Capture the cell that displays the provided text and extract its [X, Y] central coordinate. 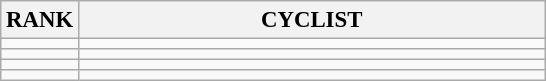
CYCLIST [312, 20]
RANK [40, 20]
